Scan for the cell matching the given text and deliver its [X, Y] coordinate at center. 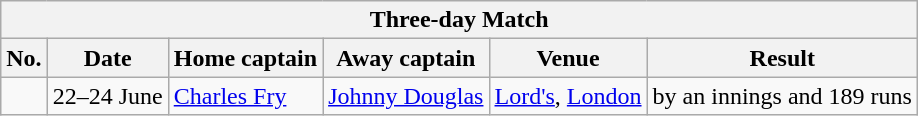
Home captain [245, 58]
Result [782, 58]
Johnny Douglas [406, 96]
Venue [568, 58]
Lord's, London [568, 96]
22–24 June [108, 96]
Away captain [406, 58]
by an innings and 189 runs [782, 96]
No. [24, 58]
Three-day Match [460, 20]
Date [108, 58]
Charles Fry [245, 96]
